Detect which cell encompasses the target text, then output its (X, Y) center coordinate. 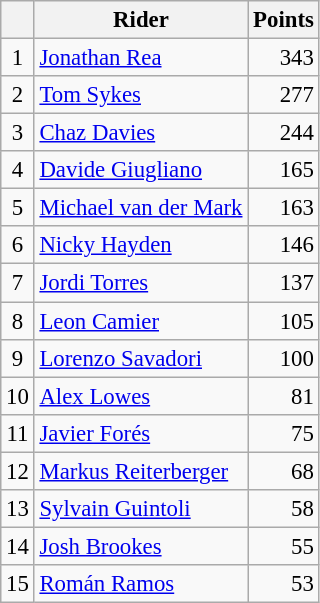
Chaz Davies (141, 133)
Rider (141, 20)
13 (18, 509)
105 (284, 321)
14 (18, 546)
10 (18, 396)
11 (18, 433)
165 (284, 170)
55 (284, 546)
5 (18, 208)
75 (284, 433)
Lorenzo Savadori (141, 358)
Points (284, 20)
Román Ramos (141, 584)
9 (18, 358)
277 (284, 95)
Josh Brookes (141, 546)
12 (18, 471)
7 (18, 283)
Alex Lowes (141, 396)
58 (284, 509)
Sylvain Guintoli (141, 509)
100 (284, 358)
6 (18, 245)
343 (284, 58)
8 (18, 321)
15 (18, 584)
Leon Camier (141, 321)
Nicky Hayden (141, 245)
53 (284, 584)
244 (284, 133)
Jonathan Rea (141, 58)
4 (18, 170)
Markus Reiterberger (141, 471)
3 (18, 133)
137 (284, 283)
163 (284, 208)
146 (284, 245)
Jordi Torres (141, 283)
81 (284, 396)
Javier Forés (141, 433)
1 (18, 58)
Tom Sykes (141, 95)
68 (284, 471)
2 (18, 95)
Michael van der Mark (141, 208)
Davide Giugliano (141, 170)
